Return (X, Y) of the center of cell containing provided text 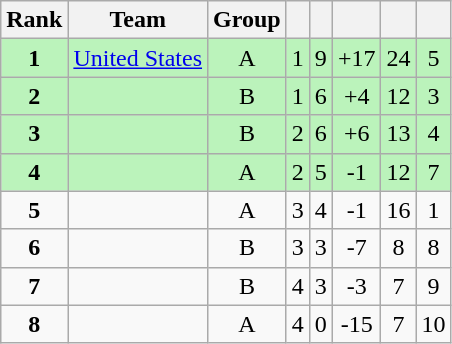
-7 (356, 248)
Group (248, 20)
+17 (356, 58)
0 (320, 324)
16 (398, 210)
+4 (356, 96)
United States (138, 58)
-15 (356, 324)
Rank (34, 20)
+6 (356, 134)
24 (398, 58)
13 (398, 134)
10 (434, 324)
Team (138, 20)
-3 (356, 286)
